Locate the cell with the specified text and output its [X, Y] center coordinate. 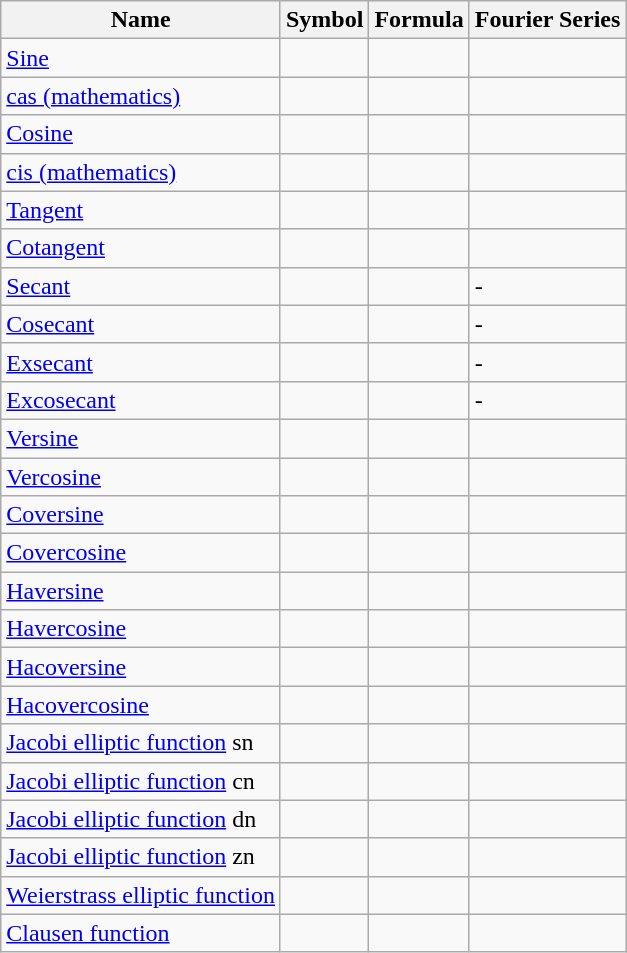
Fourier Series [548, 20]
Tangent [141, 210]
Symbol [324, 20]
Cosecant [141, 324]
Jacobi elliptic function sn [141, 743]
cis (mathematics) [141, 172]
Covercosine [141, 553]
Havercosine [141, 629]
Versine [141, 438]
Hacoversine [141, 667]
Haversine [141, 591]
cas (mathematics) [141, 96]
Name [141, 20]
Jacobi elliptic function dn [141, 819]
Excosecant [141, 400]
Sine [141, 58]
Cotangent [141, 248]
Secant [141, 286]
Jacobi elliptic function cn [141, 781]
Vercosine [141, 477]
Formula [419, 20]
Exsecant [141, 362]
Weierstrass elliptic function [141, 895]
Clausen function [141, 933]
Jacobi elliptic function zn [141, 857]
Hacovercosine [141, 705]
Cosine [141, 134]
Coversine [141, 515]
